Search for the cell housing the specified text and yield its (x, y) center coordinate. 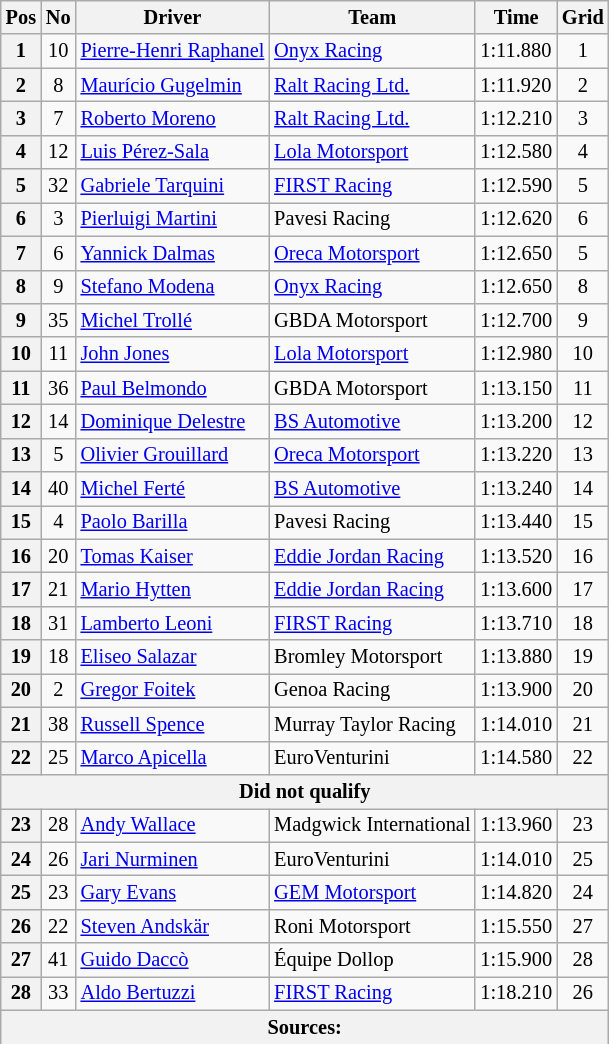
Mario Hytten (173, 589)
1:13.220 (516, 455)
1:13.200 (516, 421)
1:11.880 (516, 51)
Guido Daccò (173, 960)
Grid (583, 17)
Bromley Motorsport (372, 657)
John Jones (173, 354)
Pos (21, 17)
1:13.240 (516, 489)
Paul Belmondo (173, 388)
1:13.150 (516, 388)
1:13.880 (516, 657)
1:13.960 (516, 825)
Madgwick International (372, 825)
Paolo Barilla (173, 522)
1:12.590 (516, 186)
Aldo Bertuzzi (173, 993)
Yannick Dalmas (173, 253)
Did not qualify (305, 791)
1:13.600 (516, 589)
1:12.980 (516, 354)
36 (58, 388)
1:11.920 (516, 85)
GEM Motorsport (372, 892)
Team (372, 17)
Andy Wallace (173, 825)
Gregor Foitek (173, 690)
Olivier Grouillard (173, 455)
Lamberto Leoni (173, 623)
40 (58, 489)
Équipe Dollop (372, 960)
No (58, 17)
32 (58, 186)
1:12.210 (516, 118)
Michel Ferté (173, 489)
Roni Motorsport (372, 926)
1:14.580 (516, 758)
35 (58, 320)
Dominique Delestre (173, 421)
1:15.900 (516, 960)
Jari Nurminen (173, 859)
1:12.700 (516, 320)
1:12.580 (516, 152)
1:18.210 (516, 993)
41 (58, 960)
Stefano Modena (173, 287)
Gabriele Tarquini (173, 186)
38 (58, 724)
Murray Taylor Racing (372, 724)
Tomas Kaiser (173, 556)
Maurício Gugelmin (173, 85)
Roberto Moreno (173, 118)
1:12.620 (516, 219)
Genoa Racing (372, 690)
Michel Trollé (173, 320)
Driver (173, 17)
1:13.710 (516, 623)
1:13.520 (516, 556)
1:14.820 (516, 892)
1:13.900 (516, 690)
Marco Apicella (173, 758)
Luis Pérez-Sala (173, 152)
Pierluigi Martini (173, 219)
Sources: (305, 1027)
1:13.440 (516, 522)
Pierre-Henri Raphanel (173, 51)
Time (516, 17)
1:15.550 (516, 926)
33 (58, 993)
Russell Spence (173, 724)
Eliseo Salazar (173, 657)
31 (58, 623)
Gary Evans (173, 892)
Steven Andskär (173, 926)
